Detect which cell encompasses the target text, then output its [X, Y] center coordinate. 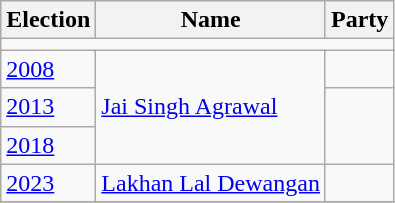
2008 [48, 69]
2018 [48, 145]
Lakhan Lal Dewangan [211, 183]
Election [48, 20]
Name [211, 20]
Jai Singh Agrawal [211, 107]
Party [359, 20]
2023 [48, 183]
2013 [48, 107]
